From the cell containing the given text, extract its center point as [x, y] coordinate. 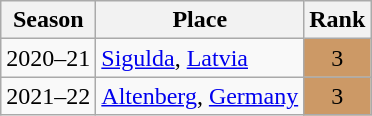
Altenberg, Germany [200, 96]
Rank [338, 20]
2021–22 [48, 96]
Season [48, 20]
Place [200, 20]
2020–21 [48, 58]
Sigulda, Latvia [200, 58]
